Search for the cell housing the specified text and yield its (X, Y) center coordinate. 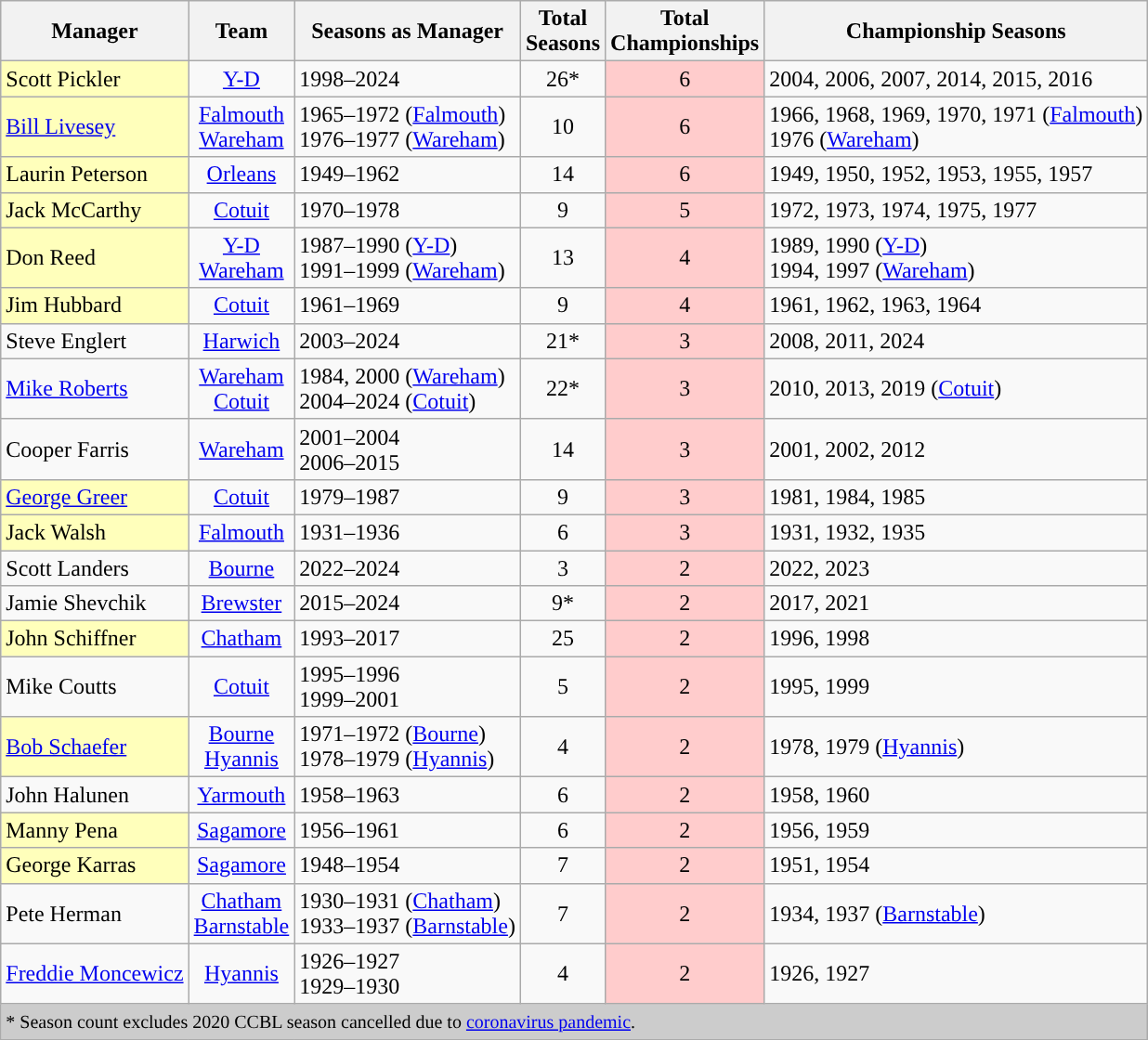
1931, 1932, 1935 (957, 532)
George Greer (95, 497)
Y-DWareham (241, 258)
2004, 2006, 2007, 2014, 2015, 2016 (957, 79)
1996, 1998 (957, 639)
Jim Hubbard (95, 305)
Manny Pena (95, 830)
21* (563, 341)
* Season count excludes 2020 CCBL season cancelled due to coronavirus pandemic. (574, 1021)
1958, 1960 (957, 795)
Cooper Farris (95, 449)
1995–19961999–2001 (408, 687)
Falmouth (241, 532)
Mike Coutts (95, 687)
1931–1936 (408, 532)
TotalChampionships (685, 32)
John Schiffner (95, 639)
2001, 2002, 2012 (957, 449)
1956, 1959 (957, 830)
1951, 1954 (957, 865)
2008, 2011, 2024 (957, 341)
Yarmouth (241, 795)
26* (563, 79)
1995, 1999 (957, 687)
Don Reed (95, 258)
1956–1961 (408, 830)
Steve Englert (95, 341)
Scott Landers (95, 567)
1978, 1979 (Hyannis) (957, 747)
2022–2024 (408, 567)
Championship Seasons (957, 32)
Hyannis (241, 973)
Seasons as Manager (408, 32)
2015–2024 (408, 604)
Bill Livesey (95, 126)
1993–2017 (408, 639)
22* (563, 388)
1949, 1950, 1952, 1953, 1955, 1957 (957, 175)
Harwich (241, 341)
Jack Walsh (95, 532)
Bob Schaefer (95, 747)
1930–1931 (Chatham)1933–1937 (Barnstable) (408, 914)
George Karras (95, 865)
1979–1987 (408, 497)
1981, 1984, 1985 (957, 497)
Bourne (241, 567)
2003–2024 (408, 341)
2010, 2013, 2019 (Cotuit) (957, 388)
1998–2024 (408, 79)
BourneHyannis (241, 747)
1984, 2000 (Wareham)2004–2024 (Cotuit) (408, 388)
FalmouthWareham (241, 126)
Orleans (241, 175)
9* (563, 604)
1966, 1968, 1969, 1970, 1971 (Falmouth)1976 (Wareham) (957, 126)
Team (241, 32)
1989, 1990 (Y-D)1994, 1997 (Wareham) (957, 258)
Mike Roberts (95, 388)
1987–1990 (Y-D)1991–1999 (Wareham) (408, 258)
TotalSeasons (563, 32)
1961, 1962, 1963, 1964 (957, 305)
Scott Pickler (95, 79)
Jamie Shevchik (95, 604)
Manager (95, 32)
Pete Herman (95, 914)
1948–1954 (408, 865)
1926, 1927 (957, 973)
1971–1972 (Bourne)1978–1979 (Hyannis) (408, 747)
1949–1962 (408, 175)
Jack McCarthy (95, 210)
1961–1969 (408, 305)
Brewster (241, 604)
Chatham (241, 639)
1926–19271929–1930 (408, 973)
Freddie Moncewicz (95, 973)
Laurin Peterson (95, 175)
1934, 1937 (Barnstable) (957, 914)
John Halunen (95, 795)
10 (563, 126)
1970–1978 (408, 210)
2001–20042006–2015 (408, 449)
13 (563, 258)
1972, 1973, 1974, 1975, 1977 (957, 210)
2022, 2023 (957, 567)
2017, 2021 (957, 604)
25 (563, 639)
Wareham (241, 449)
1958–1963 (408, 795)
ChathamBarnstable (241, 914)
Y-D (241, 79)
1965–1972 (Falmouth)1976–1977 (Wareham) (408, 126)
WarehamCotuit (241, 388)
